Pinpoint the cell where the given text exists, returning its [x, y] midpoint coordinate. 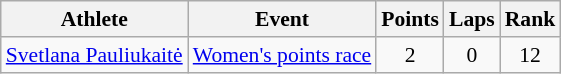
Laps [472, 19]
0 [472, 55]
Athlete [94, 19]
Rank [530, 19]
2 [410, 55]
12 [530, 55]
Women's points race [282, 55]
Event [282, 19]
Points [410, 19]
Svetlana Pauliukaitė [94, 55]
